Identify which cell holds the provided text, then report its [x, y] central coordinate. 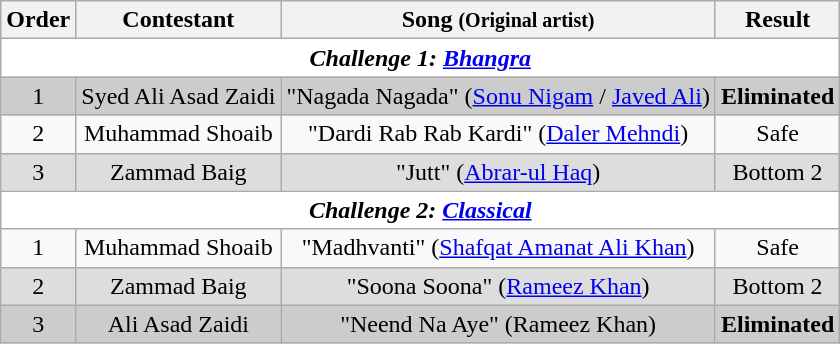
"Jutt" (Abrar-ul Haq) [498, 172]
Ali Asad Zaidi [178, 324]
Contestant [178, 20]
Challenge 2: Classical [420, 210]
"Madhvanti" (Shafqat Amanat Ali Khan) [498, 248]
Challenge 1: Bhangra [420, 58]
"Nagada Nagada" (Sonu Nigam / Javed Ali) [498, 96]
"Dardi Rab Rab Kardi" (Daler Mehndi) [498, 134]
"Soona Soona" (Rameez Khan) [498, 286]
Syed Ali Asad Zaidi [178, 96]
"Neend Na Aye" (Rameez Khan) [498, 324]
Result [777, 20]
Song (Original artist) [498, 20]
Order [38, 20]
